Return (x, y) of the center of cell containing provided text 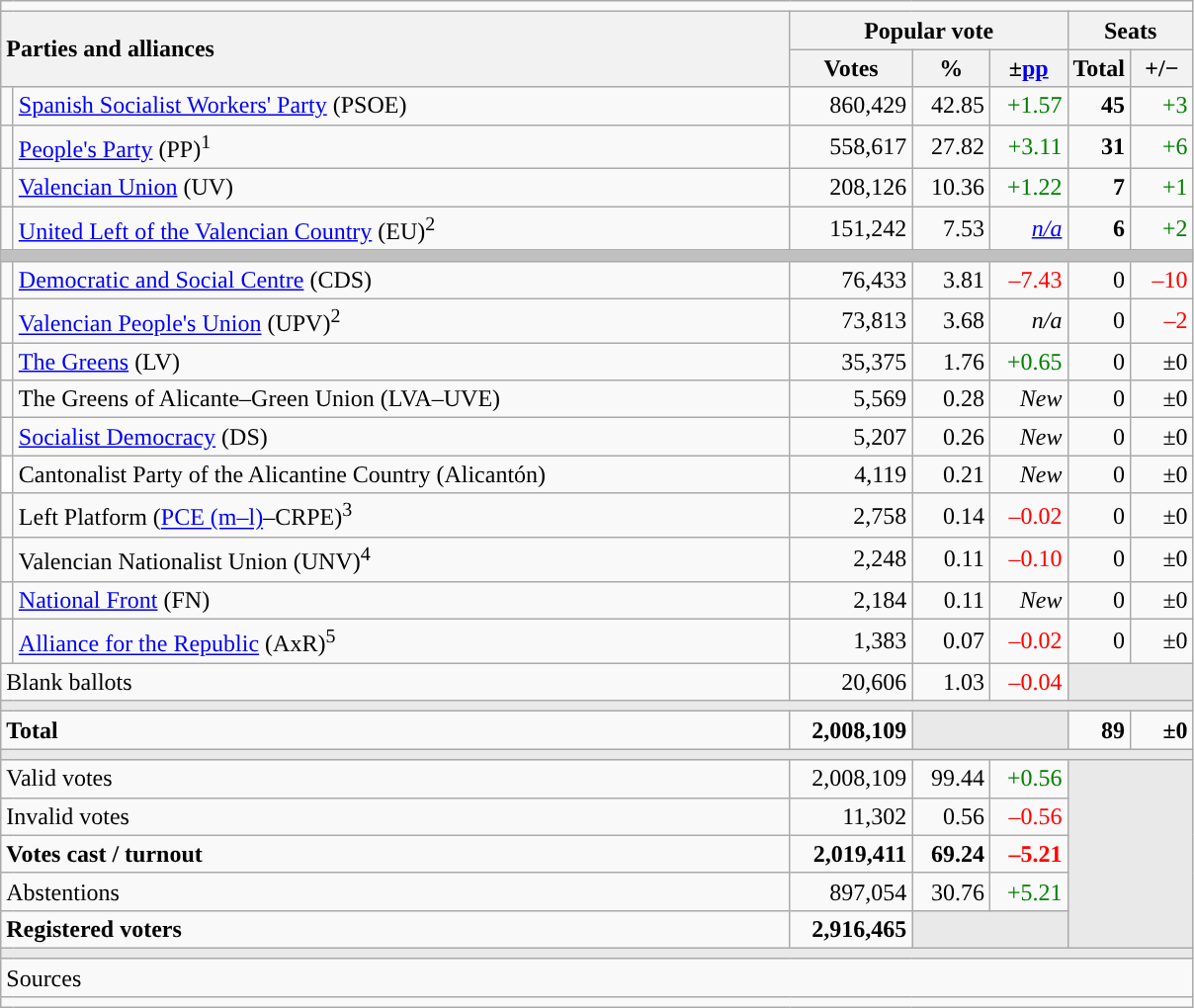
+5.21 (1028, 891)
Sources (597, 977)
+2 (1162, 229)
Popular vote (929, 31)
+3 (1162, 106)
4,119 (851, 474)
+6 (1162, 146)
+1.22 (1028, 188)
+0.56 (1028, 779)
–0.10 (1028, 559)
±pp (1028, 68)
5,207 (851, 437)
National Front (FN) (401, 600)
0.14 (951, 516)
Votes cast / turnout (395, 854)
Left Platform (PCE (m–l)–CRPE)3 (401, 516)
1,383 (851, 640)
27.82 (951, 146)
30.76 (951, 891)
7.53 (951, 229)
Parties and alliances (395, 49)
151,242 (851, 229)
Registered voters (395, 929)
7 (1099, 188)
Seats (1131, 31)
5,569 (851, 399)
89 (1099, 730)
45 (1099, 106)
860,429 (851, 106)
20,606 (851, 682)
The Greens (LV) (401, 362)
2,248 (851, 559)
+1 (1162, 188)
Votes (851, 68)
69.24 (951, 854)
–0.04 (1028, 682)
76,433 (851, 280)
0.28 (951, 399)
+0.65 (1028, 362)
3.81 (951, 280)
% (951, 68)
Valid votes (395, 779)
People's Party (PP)1 (401, 146)
3.68 (951, 320)
1.76 (951, 362)
2,184 (851, 600)
558,617 (851, 146)
–7.43 (1028, 280)
Blank ballots (395, 682)
The Greens of Alicante–Green Union (LVA–UVE) (401, 399)
0.07 (951, 640)
Democratic and Social Centre (CDS) (401, 280)
–0.56 (1028, 816)
+3.11 (1028, 146)
6 (1099, 229)
2,916,465 (851, 929)
Socialist Democracy (DS) (401, 437)
Abstentions (395, 891)
11,302 (851, 816)
+/− (1162, 68)
0.21 (951, 474)
Valencian Union (UV) (401, 188)
Cantonalist Party of the Alicantine Country (Alicantón) (401, 474)
–2 (1162, 320)
31 (1099, 146)
–10 (1162, 280)
73,813 (851, 320)
897,054 (851, 891)
–5.21 (1028, 854)
United Left of the Valencian Country (EU)2 (401, 229)
42.85 (951, 106)
35,375 (851, 362)
Valencian Nationalist Union (UNV)4 (401, 559)
Alliance for the Republic (AxR)5 (401, 640)
+1.57 (1028, 106)
1.03 (951, 682)
Spanish Socialist Workers' Party (PSOE) (401, 106)
2,758 (851, 516)
Valencian People's Union (UPV)2 (401, 320)
10.36 (951, 188)
2,019,411 (851, 854)
0.56 (951, 816)
208,126 (851, 188)
99.44 (951, 779)
0.26 (951, 437)
Invalid votes (395, 816)
